For the text-containing cell, return its midpoint in [x, y] coordinate format. 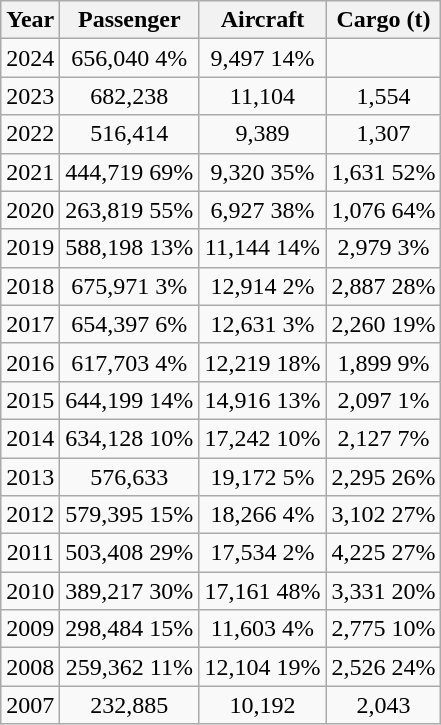
576,633 [130, 477]
11,144 14% [262, 248]
18,266 4% [262, 515]
644,199 14% [130, 400]
2012 [30, 515]
12,219 18% [262, 362]
2020 [30, 210]
17,242 10% [262, 438]
2010 [30, 591]
2,097 1% [384, 400]
12,631 3% [262, 324]
9,320 35% [262, 172]
389,217 30% [130, 591]
11,104 [262, 96]
2,887 28% [384, 286]
2019 [30, 248]
2009 [30, 629]
1,899 9% [384, 362]
10,192 [262, 705]
3,102 27% [384, 515]
2,295 26% [384, 477]
503,408 29% [130, 553]
2,043 [384, 705]
579,395 15% [130, 515]
17,161 48% [262, 591]
259,362 11% [130, 667]
682,238 [130, 96]
17,534 2% [262, 553]
444,719 69% [130, 172]
1,307 [384, 134]
9,389 [262, 134]
232,885 [130, 705]
14,916 13% [262, 400]
12,104 19% [262, 667]
2014 [30, 438]
2023 [30, 96]
675,971 3% [130, 286]
2024 [30, 58]
634,128 10% [130, 438]
1,554 [384, 96]
298,484 15% [130, 629]
Cargo (t) [384, 20]
263,819 55% [130, 210]
1,631 52% [384, 172]
516,414 [130, 134]
2,979 3% [384, 248]
2021 [30, 172]
2,127 7% [384, 438]
12,914 2% [262, 286]
11,603 4% [262, 629]
2,260 19% [384, 324]
2016 [30, 362]
4,225 27% [384, 553]
2,526 24% [384, 667]
617,703 4% [130, 362]
588,198 13% [130, 248]
2017 [30, 324]
2011 [30, 553]
1,076 64% [384, 210]
654,397 6% [130, 324]
6,927 38% [262, 210]
2018 [30, 286]
2008 [30, 667]
Year [30, 20]
2,775 10% [384, 629]
9,497 14% [262, 58]
19,172 5% [262, 477]
2007 [30, 705]
656,040 4% [130, 58]
3,331 20% [384, 591]
Passenger [130, 20]
2022 [30, 134]
2013 [30, 477]
2015 [30, 400]
Aircraft [262, 20]
